Search for the cell housing the specified text and yield its (x, y) center coordinate. 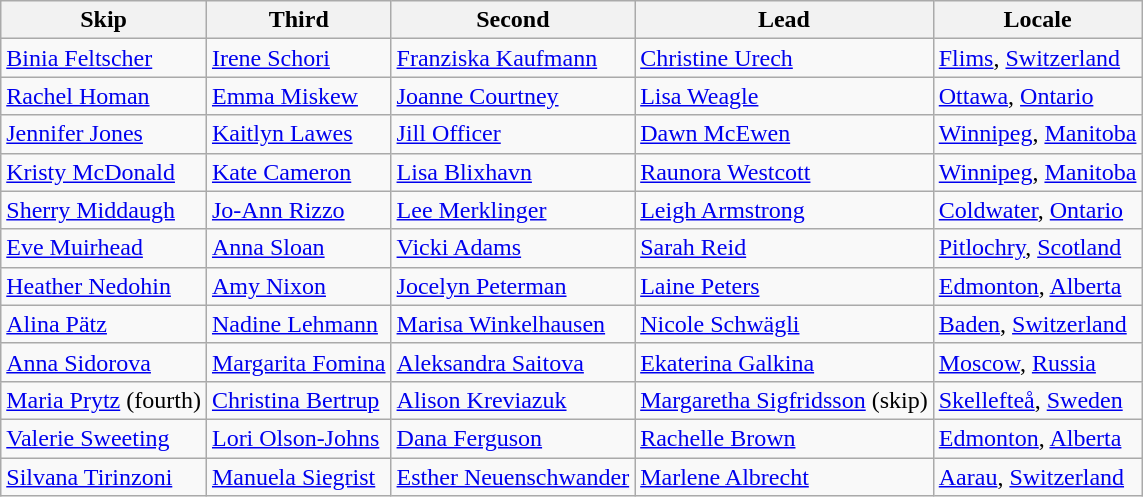
Kaitlyn Lawes (298, 134)
Jo-Ann Rizzo (298, 210)
Maria Prytz (fourth) (104, 400)
Christina Bertrup (298, 400)
Kristy McDonald (104, 172)
Locale (1038, 20)
Christine Urech (784, 58)
Kate Cameron (298, 172)
Sarah Reid (784, 248)
Margaretha Sigfridsson (skip) (784, 400)
Ottawa, Ontario (1038, 96)
Lee Merklinger (513, 210)
Jocelyn Peterman (513, 286)
Dana Ferguson (513, 438)
Anna Sidorova (104, 362)
Esther Neuenschwander (513, 477)
Coldwater, Ontario (1038, 210)
Leigh Armstrong (784, 210)
Heather Nedohin (104, 286)
Lead (784, 20)
Eve Muirhead (104, 248)
Joanne Courtney (513, 96)
Lisa Weagle (784, 96)
Baden, Switzerland (1038, 324)
Margarita Fomina (298, 362)
Skip (104, 20)
Alison Kreviazuk (513, 400)
Second (513, 20)
Rachelle Brown (784, 438)
Franziska Kaufmann (513, 58)
Jill Officer (513, 134)
Raunora Westcott (784, 172)
Binia Feltscher (104, 58)
Nadine Lehmann (298, 324)
Emma Miskew (298, 96)
Sherry Middaugh (104, 210)
Moscow, Russia (1038, 362)
Flims, Switzerland (1038, 58)
Anna Sloan (298, 248)
Pitlochry, Scotland (1038, 248)
Marlene Albrecht (784, 477)
Skellefteå, Sweden (1038, 400)
Third (298, 20)
Vicki Adams (513, 248)
Nicole Schwägli (784, 324)
Jennifer Jones (104, 134)
Lisa Blixhavn (513, 172)
Valerie Sweeting (104, 438)
Silvana Tirinzoni (104, 477)
Marisa Winkelhausen (513, 324)
Alina Pätz (104, 324)
Irene Schori (298, 58)
Rachel Homan (104, 96)
Aleksandra Saitova (513, 362)
Manuela Siegrist (298, 477)
Lori Olson-Johns (298, 438)
Dawn McEwen (784, 134)
Amy Nixon (298, 286)
Laine Peters (784, 286)
Aarau, Switzerland (1038, 477)
Ekaterina Galkina (784, 362)
